Return the [x, y] coordinate for the center point of the cell that contains the specified text.  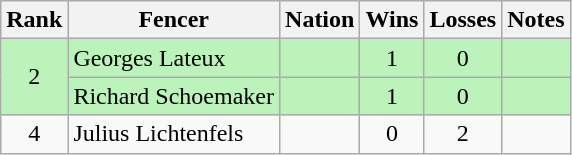
Notes [536, 20]
Richard Schoemaker [174, 96]
Julius Lichtenfels [174, 134]
4 [34, 134]
Fencer [174, 20]
Rank [34, 20]
Georges Lateux [174, 58]
Losses [463, 20]
Wins [392, 20]
Nation [320, 20]
